Search for the cell housing the specified text and yield its (X, Y) center coordinate. 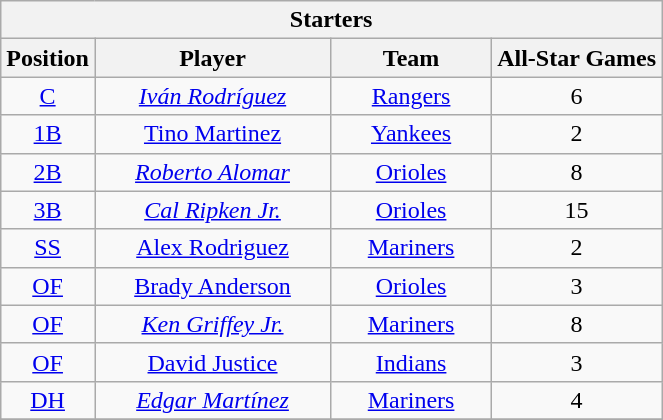
15 (577, 210)
1B (48, 134)
Starters (332, 20)
All-Star Games (577, 58)
Iván Rodríguez (212, 96)
Yankees (412, 134)
2B (48, 172)
6 (577, 96)
3B (48, 210)
Edgar Martínez (212, 400)
4 (577, 400)
Roberto Alomar (212, 172)
Brady Anderson (212, 286)
Ken Griffey Jr. (212, 324)
DH (48, 400)
David Justice (212, 362)
Tino Martinez (212, 134)
SS (48, 248)
Rangers (412, 96)
Cal Ripken Jr. (212, 210)
Alex Rodriguez (212, 248)
Position (48, 58)
Team (412, 58)
C (48, 96)
Player (212, 58)
Indians (412, 362)
